Capture the cell that displays the provided text and extract its [x, y] central coordinate. 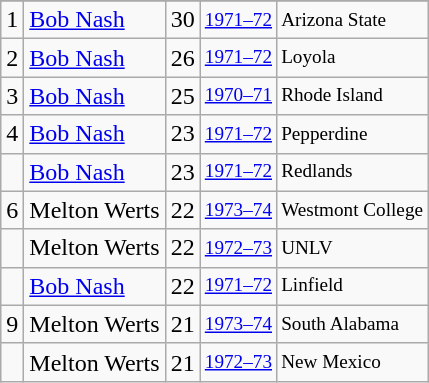
6 [12, 210]
Rhode Island [352, 96]
South Alabama [352, 324]
Arizona State [352, 20]
1970–71 [238, 96]
26 [182, 58]
3 [12, 96]
25 [182, 96]
9 [12, 324]
1 [12, 20]
4 [12, 134]
New Mexico [352, 362]
Pepperdine [352, 134]
Loyola [352, 58]
30 [182, 20]
Linfield [352, 286]
Redlands [352, 172]
Westmont College [352, 210]
UNLV [352, 248]
2 [12, 58]
